Determine the [X, Y] coordinate at the center of the cell enclosing the given text.  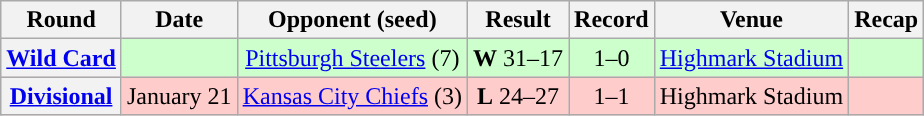
Wild Card [62, 58]
1–1 [612, 96]
Venue [751, 20]
Date [179, 20]
Opponent (seed) [352, 20]
Round [62, 20]
Kansas City Chiefs (3) [352, 96]
Divisional [62, 96]
Record [612, 20]
January 21 [179, 96]
Result [518, 20]
Pittsburgh Steelers (7) [352, 58]
L 24–27 [518, 96]
W 31–17 [518, 58]
1–0 [612, 58]
Recap [886, 20]
